Identify which cell holds the provided text, then report its (X, Y) central coordinate. 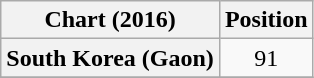
Chart (2016) (110, 20)
South Korea (Gaon) (110, 58)
Position (266, 20)
91 (266, 58)
